Search for the cell housing the specified text and yield its (x, y) center coordinate. 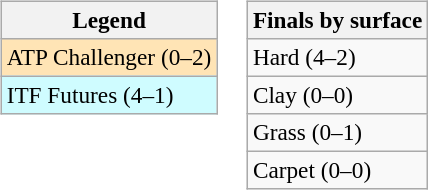
ATP Challenger (0–2) (108, 57)
ITF Futures (4–1) (108, 95)
Finals by surface (337, 20)
Clay (0–0) (337, 95)
Legend (108, 20)
Hard (4–2) (337, 57)
Grass (0–1) (337, 133)
Carpet (0–0) (337, 171)
